Pinpoint the cell where the given text exists, returning its [x, y] midpoint coordinate. 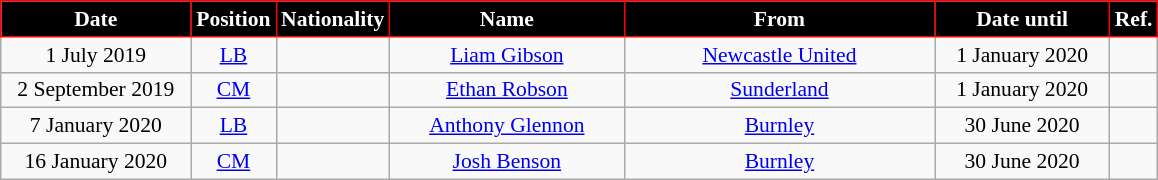
Josh Benson [506, 162]
Name [506, 19]
Sunderland [779, 90]
Ethan Robson [506, 90]
Position [234, 19]
16 January 2020 [96, 162]
Nationality [332, 19]
Anthony Glennon [506, 126]
Liam Gibson [506, 55]
7 January 2020 [96, 126]
Newcastle United [779, 55]
Date until [1022, 19]
2 September 2019 [96, 90]
Date [96, 19]
Ref. [1134, 19]
1 July 2019 [96, 55]
From [779, 19]
